Output the (X, Y) coordinate of the center of the cell containing the given text.  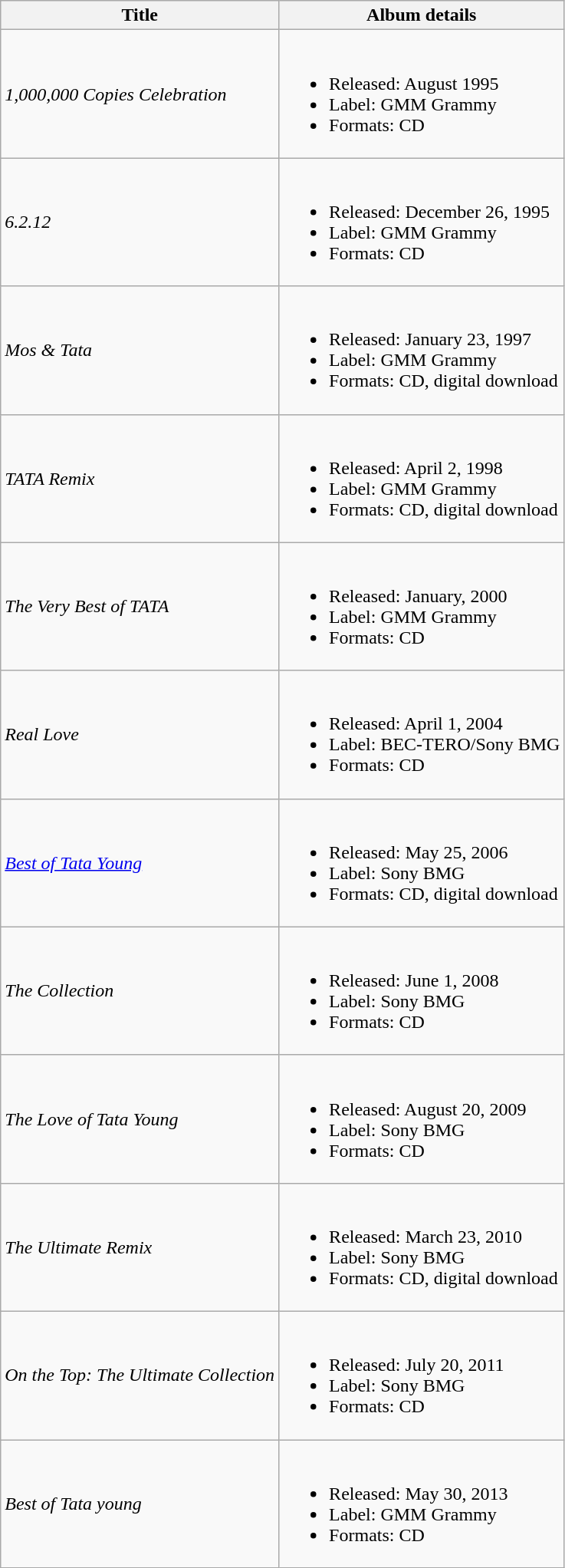
Released: March 23, 2010Label: Sony BMGFormats: CD, digital download (422, 1247)
Released: May 30, 2013Label: GMM GrammyFormats: CD (422, 1504)
6.2.12 (140, 222)
Released: June 1, 2008Label: Sony BMGFormats: CD (422, 991)
Best of Tata young (140, 1504)
Released: July 20, 2011Label: Sony BMGFormats: CD (422, 1375)
The Ultimate Remix (140, 1247)
Released: April 2, 1998Label: GMM GrammyFormats: CD, digital download (422, 479)
Best of Tata Young (140, 862)
Released: May 25, 2006Label: Sony BMGFormats: CD, digital download (422, 862)
Released: January, 2000Label: GMM GrammyFormats: CD (422, 606)
1,000,000 Copies Celebration (140, 94)
Released: April 1, 2004Label: BEC-TERO/Sony BMGFormats: CD (422, 735)
TATA Remix (140, 479)
The Very Best of TATA (140, 606)
Real Love (140, 735)
The Collection (140, 991)
On the Top: The Ultimate Collection (140, 1375)
Title (140, 15)
Released: August 20, 2009Label: Sony BMGFormats: CD (422, 1118)
Released: December 26, 1995Label: GMM GrammyFormats: CD (422, 222)
Released: August 1995Label: GMM GrammyFormats: CD (422, 94)
Released: January 23, 1997Label: GMM GrammyFormats: CD, digital download (422, 350)
Album details (422, 15)
The Love of Tata Young (140, 1118)
Mos & Tata (140, 350)
